Scan for the cell matching the given text and deliver its (x, y) coordinate at center. 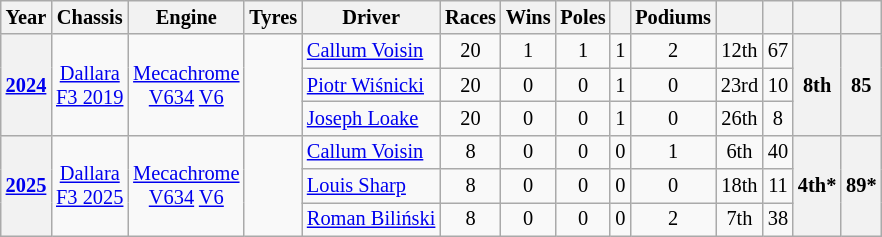
Chassis (90, 17)
23rd (740, 85)
Wins (528, 17)
40 (778, 152)
12th (740, 51)
85 (861, 84)
Races (470, 17)
6th (740, 152)
2025 (26, 186)
DallaraF3 2025 (90, 186)
67 (778, 51)
38 (778, 219)
8th (817, 84)
Poles (582, 17)
11 (778, 186)
Roman Biliński (371, 219)
Year (26, 17)
Driver (371, 17)
18th (740, 186)
Podiums (673, 17)
89* (861, 186)
Louis Sharp (371, 186)
26th (740, 118)
Tyres (273, 17)
10 (778, 85)
DallaraF3 2019 (90, 84)
Joseph Loake (371, 118)
Piotr Wiśnicki (371, 85)
2024 (26, 84)
7th (740, 219)
4th* (817, 186)
Engine (186, 17)
